Identify which cell holds the provided text, then report its (X, Y) central coordinate. 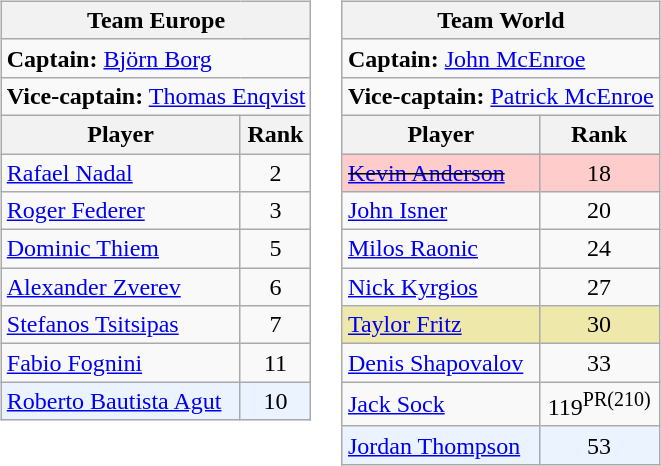
Alexander Zverev (120, 287)
33 (599, 363)
7 (276, 325)
11 (276, 363)
Captain: Björn Borg (156, 58)
Stefanos Tsitsipas (120, 325)
Taylor Fritz (440, 325)
Vice-captain: Patrick McEnroe (500, 96)
Nick Kyrgios (440, 287)
Jack Sock (440, 404)
Fabio Fognini (120, 363)
18 (599, 173)
27 (599, 287)
Jordan Thompson (440, 445)
10 (276, 401)
Rafael Nadal (120, 173)
24 (599, 249)
Vice-captain: Thomas Enqvist (156, 96)
Roberto Bautista Agut (120, 401)
3 (276, 211)
30 (599, 325)
John Isner (440, 211)
Team World (500, 20)
Dominic Thiem (120, 249)
Denis Shapovalov (440, 363)
53 (599, 445)
20 (599, 211)
Captain: John McEnroe (500, 58)
Team Europe (156, 20)
2 (276, 173)
6 (276, 287)
Milos Raonic (440, 249)
5 (276, 249)
Kevin Anderson (440, 173)
119PR(210) (599, 404)
Roger Federer (120, 211)
